Locate the cell with the specified text and output its (x, y) center coordinate. 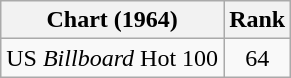
Chart (1964) (112, 20)
Rank (258, 20)
US Billboard Hot 100 (112, 58)
64 (258, 58)
